Detect which cell encompasses the target text, then output its (x, y) center coordinate. 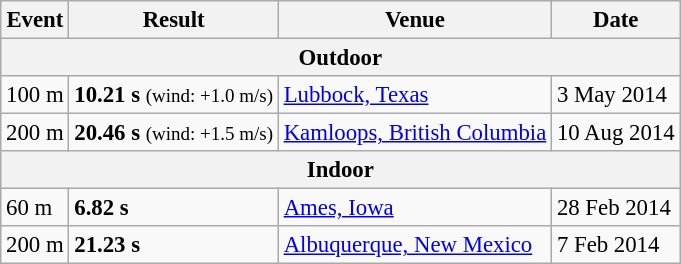
100 m (35, 95)
7 Feb 2014 (616, 245)
60 m (35, 208)
28 Feb 2014 (616, 208)
Lubbock, Texas (414, 95)
Venue (414, 20)
21.23 s (174, 245)
Date (616, 20)
Albuquerque, New Mexico (414, 245)
20.46 s (wind: +1.5 m/s) (174, 133)
10 Aug 2014 (616, 133)
3 May 2014 (616, 95)
Event (35, 20)
Indoor (340, 170)
Kamloops, British Columbia (414, 133)
10.21 s (wind: +1.0 m/s) (174, 95)
Ames, Iowa (414, 208)
Result (174, 20)
6.82 s (174, 208)
Outdoor (340, 58)
